Pinpoint the cell where the given text exists, returning its (x, y) midpoint coordinate. 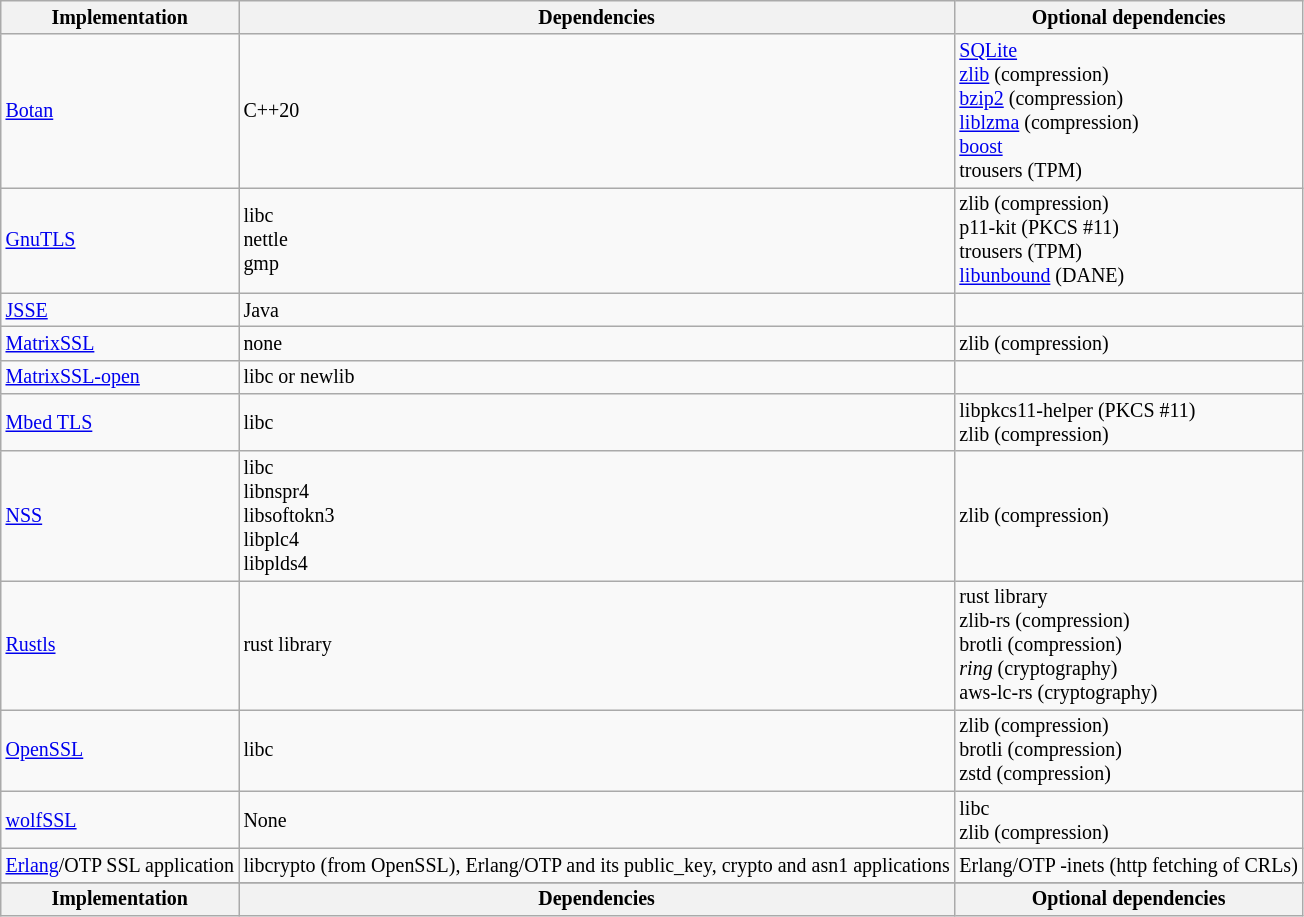
zlib (compression)p11-kit (PKCS #11)trousers (TPM)libunbound (DANE) (1129, 240)
OpenSSL (120, 750)
SQLitezlib (compression)bzip2 (compression)liblzma (compression)boosttrousers (TPM) (1129, 112)
libcrypto (from OpenSSL), Erlang/OTP and its public_key, crypto and asn1 applications (597, 866)
Java (597, 310)
C++20 (597, 112)
JSSE (120, 310)
zlib (compression)brotli (compression)zstd (compression) (1129, 750)
rust libraryzlib-rs (compression)brotli (compression)ring (cryptography)aws-lc-rs (cryptography) (1129, 646)
Botan (120, 112)
wolfSSL (120, 820)
MatrixSSL (120, 344)
libclibnspr4libsoftokn3libplc4libplds4 (597, 516)
Rustls (120, 646)
Erlang/OTP SSL application (120, 866)
none (597, 344)
libcnettlegmp (597, 240)
libpkcs11-helper (PKCS #11)zlib (compression) (1129, 422)
libc or newlib (597, 376)
Erlang/OTP -inets (http fetching of CRLs) (1129, 866)
Mbed TLS (120, 422)
rust library (597, 646)
MatrixSSL-open (120, 376)
GnuTLS (120, 240)
None (597, 820)
libczlib (compression) (1129, 820)
NSS (120, 516)
